Return (x, y) of the center of cell containing provided text 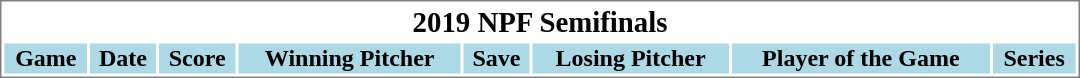
Date (123, 59)
Game (46, 59)
Score (198, 59)
Losing Pitcher (630, 59)
Player of the Game (861, 59)
Series (1034, 59)
Winning Pitcher (350, 59)
2019 NPF Semifinals (540, 22)
Save (497, 59)
